Capture the cell that displays the provided text and extract its (x, y) central coordinate. 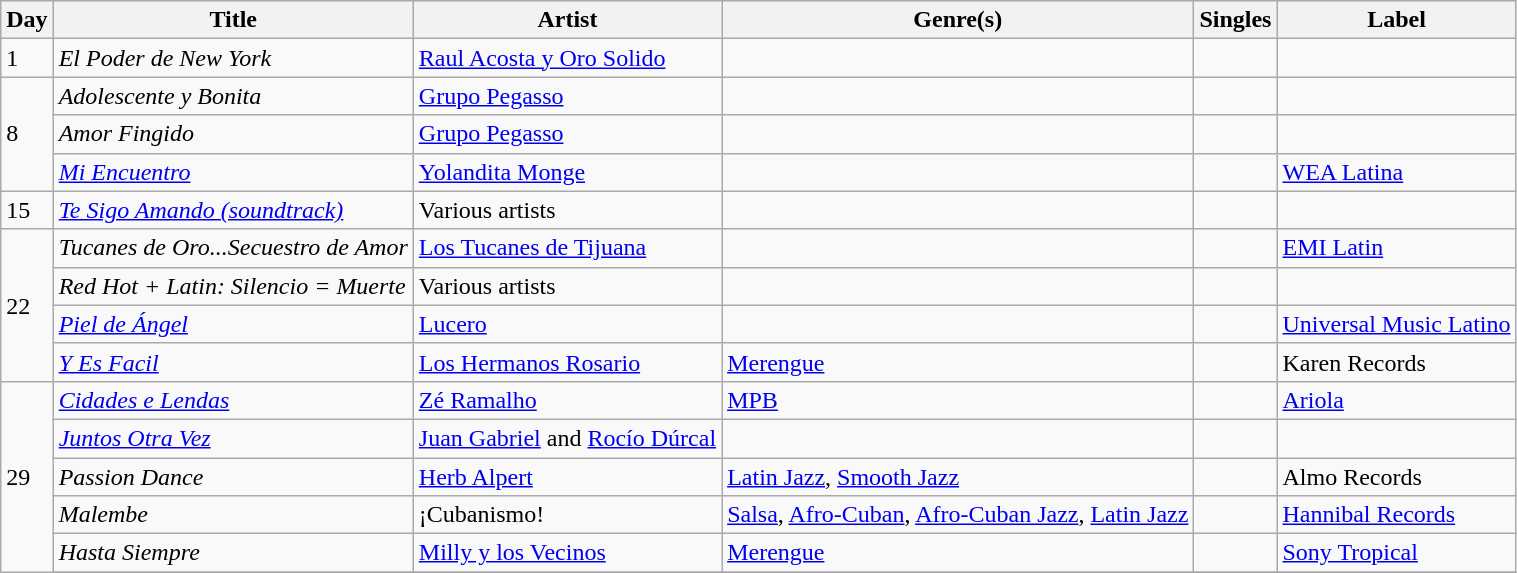
Milly y los Vecinos (567, 553)
Los Hermanos Rosario (567, 362)
Raul Acosta y Oro Solido (567, 58)
EMI Latin (1396, 248)
Ariola (1396, 400)
Te Sigo Amando (soundtrack) (233, 210)
Tucanes de Oro...Secuestro de Amor (233, 248)
Juan Gabriel and Rocío Dúrcal (567, 438)
Hannibal Records (1396, 515)
Adolescente y Bonita (233, 96)
Sony Tropical (1396, 553)
MPB (958, 400)
El Poder de New York (233, 58)
Hasta Siempre (233, 553)
Piel de Ángel (233, 324)
Karen Records (1396, 362)
Day (27, 20)
Label (1396, 20)
29 (27, 476)
Genre(s) (958, 20)
Almo Records (1396, 477)
15 (27, 210)
Yolandita Monge (567, 172)
Amor Fingido (233, 134)
8 (27, 134)
Passion Dance (233, 477)
Zé Ramalho (567, 400)
Mi Encuentro (233, 172)
Salsa, Afro-Cuban, Afro-Cuban Jazz, Latin Jazz (958, 515)
Artist (567, 20)
Los Tucanes de Tijuana (567, 248)
Malembe (233, 515)
Universal Music Latino (1396, 324)
Red Hot + Latin: Silencio = Muerte (233, 286)
WEA Latina (1396, 172)
Y Es Facil (233, 362)
Title (233, 20)
1 (27, 58)
¡Cubanismo! (567, 515)
Cidades e Lendas (233, 400)
Herb Alpert (567, 477)
Singles (1236, 20)
22 (27, 305)
Juntos Otra Vez (233, 438)
Latin Jazz, Smooth Jazz (958, 477)
Lucero (567, 324)
